Scan for the cell matching the given text and deliver its (x, y) coordinate at center. 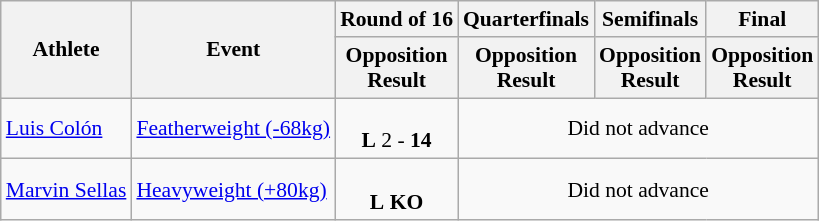
Featherweight (-68kg) (233, 128)
L KO (396, 190)
Round of 16 (396, 19)
L 2 - 14 (396, 128)
Semifinals (650, 19)
Event (233, 50)
Athlete (66, 50)
Marvin Sellas (66, 190)
Heavyweight (+80kg) (233, 190)
Luis Colón (66, 128)
Final (762, 19)
Quarterfinals (526, 19)
